Return (x, y) of the center of cell containing provided text 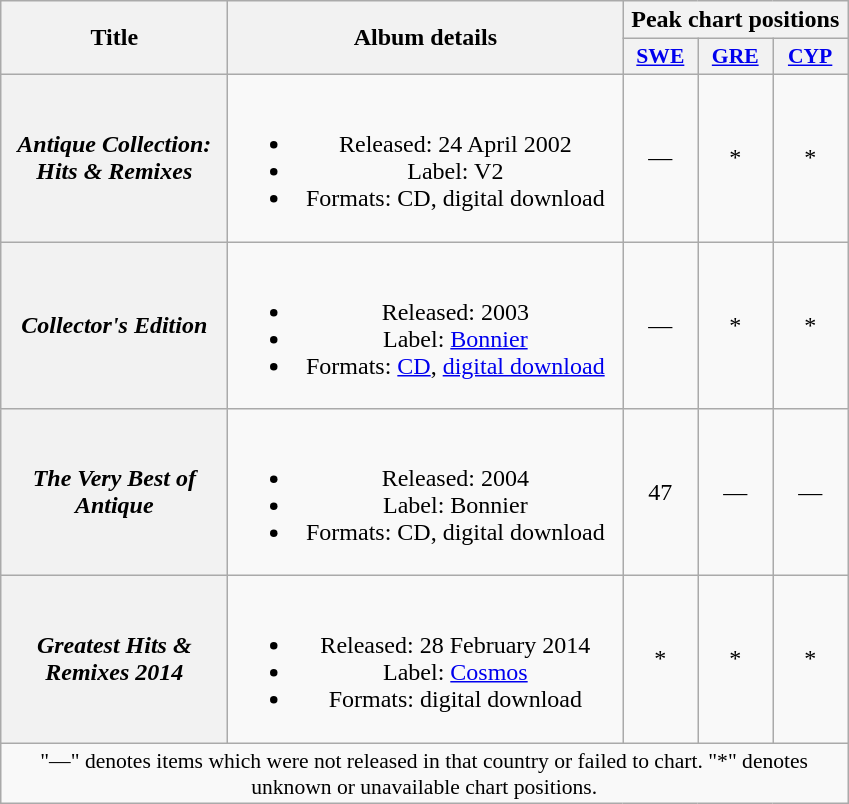
Antique Collection: Hits & Remixes (114, 158)
Greatest Hits & Remixes 2014 (114, 660)
CYP (810, 57)
Album details (426, 38)
"—" denotes items which were not released in that country or failed to chart. "*" denotes unknown or unavailable chart positions. (424, 774)
Released: 24 April 2002Label: V2Formats: CD, digital download (426, 158)
Collector's Edition (114, 326)
Peak chart positions (736, 20)
The Very Best of Antique (114, 492)
Released: 28 February 2014Label: CosmosFormats: digital download (426, 660)
Title (114, 38)
Released: 2003Label: BonnierFormats: CD, digital download (426, 326)
GRE (736, 57)
47 (660, 492)
SWE (660, 57)
Released: 2004Label: BonnierFormats: CD, digital download (426, 492)
